Search for the cell housing the specified text and yield its (x, y) center coordinate. 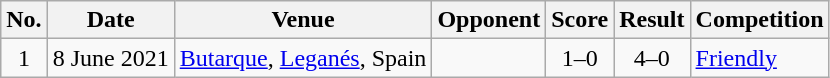
No. (24, 20)
Result (652, 20)
Date (110, 20)
Friendly (760, 58)
Score (580, 20)
Opponent (489, 20)
4–0 (652, 58)
1–0 (580, 58)
Venue (303, 20)
1 (24, 58)
Competition (760, 20)
Butarque, Leganés, Spain (303, 58)
8 June 2021 (110, 58)
